Locate the cell with the specified text and output its [X, Y] center coordinate. 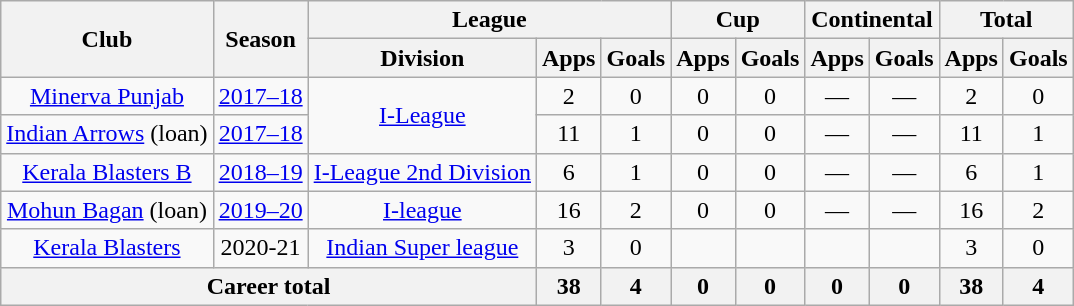
Cup [738, 20]
2019–20 [260, 210]
Club [107, 39]
Total [1006, 20]
Continental [872, 20]
I-league [422, 210]
2018–19 [260, 172]
Career total [269, 286]
League [490, 20]
I-League [422, 115]
Mohun Bagan (loan) [107, 210]
2020-21 [260, 248]
Kerala Blasters B [107, 172]
Division [422, 58]
Season [260, 39]
Indian Arrows (loan) [107, 134]
Kerala Blasters [107, 248]
Indian Super league [422, 248]
I-League 2nd Division [422, 172]
Minerva Punjab [107, 96]
